Search for the cell housing the specified text and yield its [x, y] center coordinate. 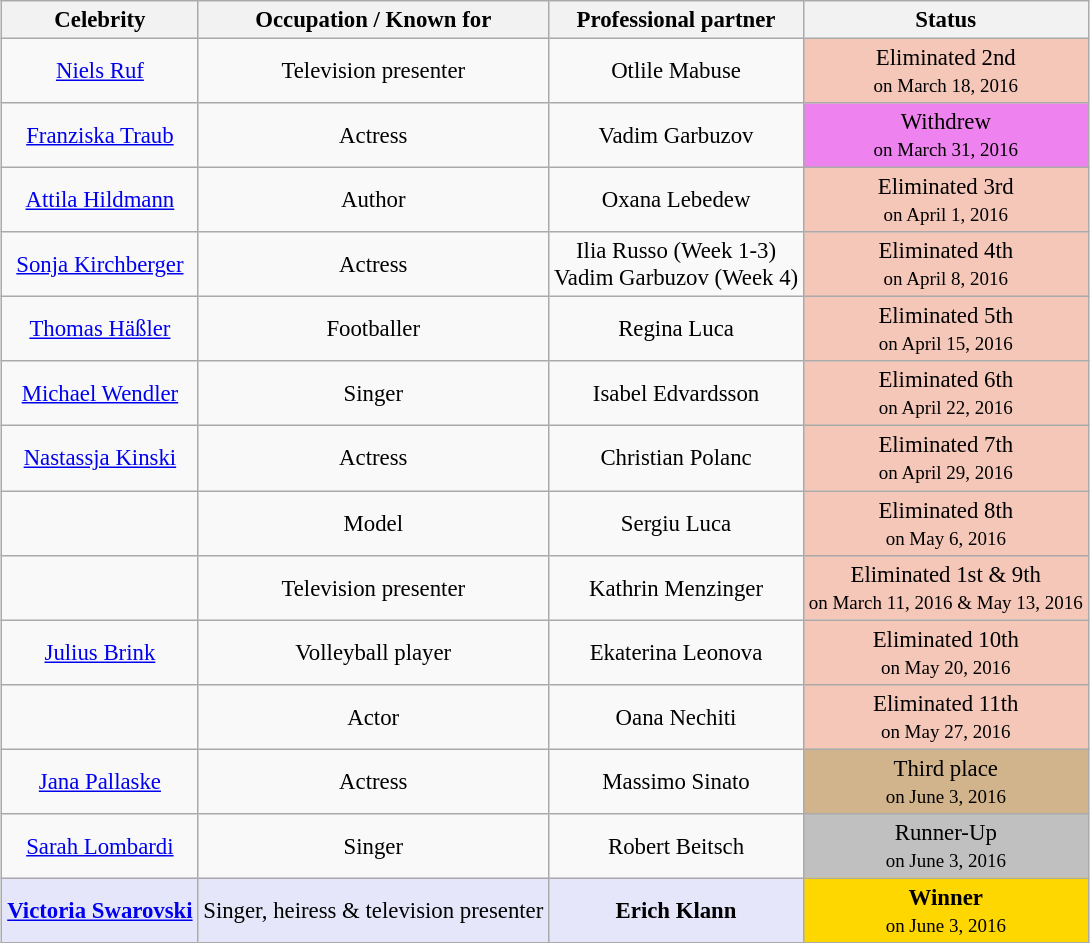
Eliminated 1st & 9thon March 11, 2016 & May 13, 2016 [946, 588]
Niels Ruf [100, 70]
Victoria Swarovski [100, 910]
Jana Pallaske [100, 782]
Michael Wendler [100, 394]
Thomas Häßler [100, 330]
Regina Luca [676, 330]
Author [374, 200]
Singer, heiress & television presenter [374, 910]
Eliminated 4thon April 8, 2016 [946, 264]
Attila Hildmann [100, 200]
Kathrin Menzinger [676, 588]
Sonja Kirchberger [100, 264]
Massimo Sinato [676, 782]
Actor [374, 716]
Oana Nechiti [676, 716]
Vadim Garbuzov [676, 136]
Otlile Mabuse [676, 70]
Withdrewon March 31, 2016 [946, 136]
Celebrity [100, 20]
Erich Klann [676, 910]
Status [946, 20]
Eliminated 5thon April 15, 2016 [946, 330]
Eliminated 6thon April 22, 2016 [946, 394]
Winneron June 3, 2016 [946, 910]
Professional partner [676, 20]
Eliminated 7thon April 29, 2016 [946, 458]
Volleyball player [374, 652]
Oxana Lebedew [676, 200]
Eliminated 8thon May 6, 2016 [946, 522]
Robert Beitsch [676, 846]
Eliminated 11thon May 27, 2016 [946, 716]
Sarah Lombardi [100, 846]
Footballer [374, 330]
Julius Brink [100, 652]
Isabel Edvardsson [676, 394]
Eliminated 2ndon March 18, 2016 [946, 70]
Occupation / Known for [374, 20]
Sergiu Luca [676, 522]
Nastassja Kinski [100, 458]
Runner-Upon June 3, 2016 [946, 846]
Franziska Traub [100, 136]
Christian Polanc [676, 458]
Eliminated 3rdon April 1, 2016 [946, 200]
Third placeon June 3, 2016 [946, 782]
Ekaterina Leonova [676, 652]
Model [374, 522]
Eliminated 10thon May 20, 2016 [946, 652]
Ilia Russo (Week 1-3)Vadim Garbuzov (Week 4) [676, 264]
